Return the [X, Y] coordinate for the center point of the cell that contains the specified text.  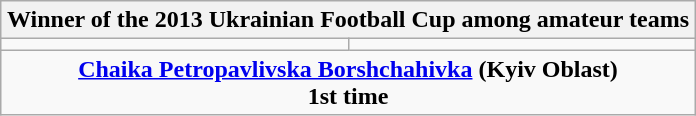
Chaika Petropavlivska Borshchahivka (Kyiv Oblast)1st time [348, 82]
Winner of the 2013 Ukrainian Football Cup among amateur teams [348, 20]
